Return [x, y] of the center of cell containing provided text 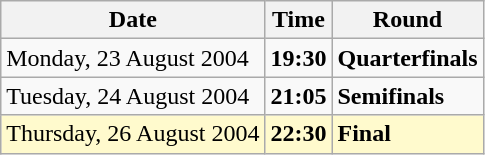
21:05 [298, 96]
Quarterfinals [408, 58]
Monday, 23 August 2004 [133, 58]
Final [408, 134]
22:30 [298, 134]
Thursday, 26 August 2004 [133, 134]
Time [298, 20]
Date [133, 20]
Semifinals [408, 96]
Tuesday, 24 August 2004 [133, 96]
19:30 [298, 58]
Round [408, 20]
